Capture the cell that displays the provided text and extract its [x, y] central coordinate. 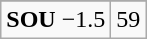
59 [128, 20]
SOU −1.5 [56, 20]
